Detect which cell encompasses the target text, then output its (X, Y) center coordinate. 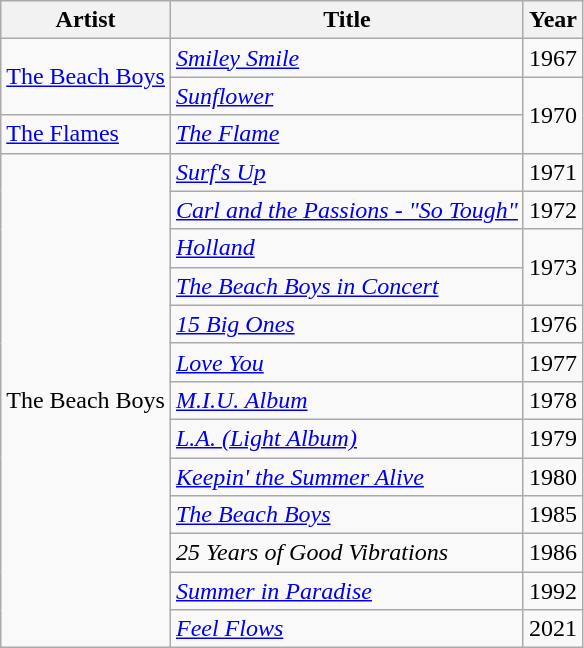
2021 (552, 629)
Title (346, 20)
Feel Flows (346, 629)
1978 (552, 400)
M.I.U. Album (346, 400)
Smiley Smile (346, 58)
1980 (552, 477)
L.A. (Light Album) (346, 438)
Holland (346, 248)
Sunflower (346, 96)
1976 (552, 324)
25 Years of Good Vibrations (346, 553)
1971 (552, 172)
Summer in Paradise (346, 591)
The Beach Boys in Concert (346, 286)
Carl and the Passions - "So Tough" (346, 210)
1973 (552, 267)
1985 (552, 515)
1986 (552, 553)
The Flames (86, 134)
15 Big Ones (346, 324)
Surf's Up (346, 172)
1970 (552, 115)
1972 (552, 210)
1992 (552, 591)
Artist (86, 20)
Year (552, 20)
1967 (552, 58)
1979 (552, 438)
The Flame (346, 134)
Love You (346, 362)
1977 (552, 362)
Keepin' the Summer Alive (346, 477)
